Capture the cell that displays the provided text and extract its [x, y] central coordinate. 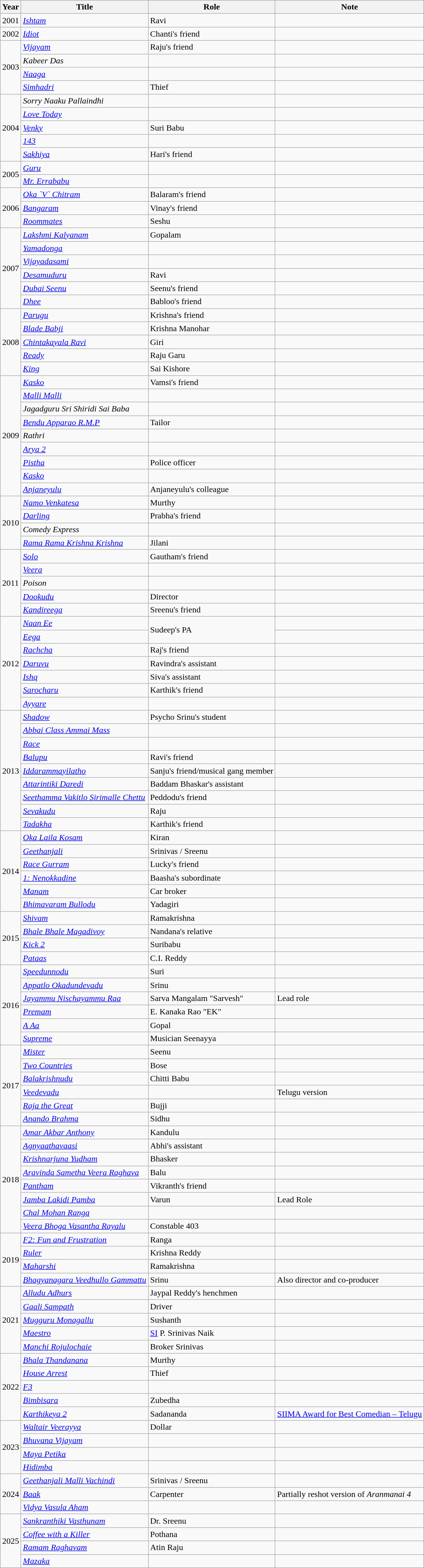
2024 [11, 1494]
Baddam Bhaskar's assistant [212, 784]
Dhee [85, 302]
Maya Petika [85, 1454]
2013 [11, 771]
Kandulu [212, 1132]
Mazaka [85, 1561]
Namo Venkatesa [85, 503]
Mr. Errababu [85, 181]
Ravi's friend [212, 757]
SIIMA Award for Best Comedian – Telugu [349, 1413]
Dollar [212, 1427]
2009 [11, 436]
Sakhiya [85, 154]
A Aa [85, 1025]
Rama Rama Krishna Krishna [85, 543]
Lucky's friend [212, 864]
Bhasker [212, 1159]
Malli Malli [85, 396]
Maestro [85, 1333]
2012 [11, 663]
Bhale Bhale Magadivoy [85, 931]
Speedunnodu [85, 971]
Balakrishnudu [85, 1079]
143 [85, 141]
Attarintiki Daredi [85, 784]
Bendu Apparao R.M.P [85, 422]
Rachcha [85, 650]
Ruler [85, 1253]
Role [212, 7]
Arya 2 [85, 449]
Lead Role [349, 1199]
Mister [85, 1052]
2007 [11, 268]
Manam [85, 891]
Darling [85, 516]
Mugguru Monagallu [85, 1320]
Siva's assistant [212, 677]
Lead role [349, 998]
2015 [11, 938]
F3 [85, 1387]
Krishna Reddy [212, 1253]
Hidimba [85, 1467]
Seethamma Vakitlo Sirimalle Chettu [85, 797]
Broker Srinivas [212, 1347]
Sai Kishore [212, 369]
Pantham [85, 1186]
Babloo's friend [212, 302]
Love Today [85, 114]
Kandireega [85, 610]
Krishnarjuna Yudham [85, 1159]
Abbai Class Ammai Mass [85, 730]
Shadow [85, 717]
Parugu [85, 315]
Sudeep's PA [212, 630]
Raju Garu [212, 355]
Pothana [212, 1534]
Sidhu [212, 1119]
C.I. Reddy [212, 958]
Tailor [212, 422]
Jayammu Nischayammu Raa [85, 998]
Sreenu's friend [212, 610]
Simhadri [85, 87]
Solo [85, 556]
Gautham's friend [212, 556]
Prabha's friend [212, 516]
2006 [11, 208]
Roommates [85, 221]
Zubedha [212, 1400]
Two Countries [85, 1065]
Coffee with a Killer [85, 1534]
2002 [11, 34]
Bhagyanagara Veedhullo Gammattu [85, 1280]
Varun [212, 1199]
Premam [85, 1012]
Ishtam [85, 20]
Carpenter [212, 1494]
Geethanjali Malli Vachindi [85, 1481]
Dr. Sreenu [212, 1521]
Venky [85, 127]
Seenu [212, 1052]
Sevakudu [85, 811]
Ranga [212, 1239]
1: Nenokkadine [85, 878]
Pataas [85, 958]
Vinay's friend [212, 208]
Krishna's friend [212, 315]
Jaypal Reddy's henchmen [212, 1293]
2001 [11, 20]
Tadakha [85, 824]
Shivam [85, 918]
Veera Bhoga Vasantha Rayalu [85, 1226]
Bimbisara [85, 1400]
Lakshmi Kalyanam [85, 235]
Alludu Adhurs [85, 1293]
2025 [11, 1541]
Yadagiri [212, 905]
Kick 2 [85, 945]
Raju's friend [212, 47]
Suri [212, 971]
Telugu version [349, 1092]
Police officer [212, 462]
Sanju's friend/musical gang member [212, 770]
Ishq [85, 677]
Sadananda [212, 1413]
Manchi Rojulochaie [85, 1347]
Vikranth's friend [212, 1186]
Kabeer Das [85, 61]
Appatlo Okadundevadu [85, 985]
Naaga [85, 74]
Bangaram [85, 208]
Vidya Vasula Aham [85, 1507]
Peddodu's friend [212, 797]
Ayyare [85, 704]
Balupu [85, 757]
Vijayam [85, 47]
Driver [212, 1306]
Balu [212, 1172]
Dubai Seenu [85, 288]
Iddarammayilatho [85, 770]
2014 [11, 871]
2021 [11, 1320]
Seenu's friend [212, 288]
Rathri [85, 436]
Comedy Express [85, 529]
Blade Babji [85, 328]
Krishna Manohar [212, 328]
Abhi's assistant [212, 1146]
Eega [85, 637]
Agnyaathavaasi [85, 1146]
Sushanth [212, 1320]
Chal Mohan Ranga [85, 1213]
Psycho Srinu's student [212, 717]
2019 [11, 1259]
2008 [11, 342]
Veedevadu [85, 1092]
Oka Laila Kosam [85, 838]
Partially reshot version of Aranmanai 4 [349, 1494]
Jamba Lakidi Pamba [85, 1199]
Title [85, 7]
Sorry Naaku Pallaindhi [85, 101]
Sankranthiki Vasthunam [85, 1521]
Desamuduru [85, 275]
Musician Seenayya [212, 1039]
Maharshi [85, 1266]
Aravinda Sametha Veera Raghava [85, 1172]
Atin Raju [212, 1548]
Gaali Sampath [85, 1306]
Amar Akbar Anthony [85, 1132]
2011 [11, 583]
Raju [212, 811]
Anando Brahma [85, 1119]
Seshu [212, 221]
Anjaneyulu's colleague [212, 489]
Bujji [212, 1106]
Raj's friend [212, 650]
Baak [85, 1494]
2023 [11, 1447]
Jilani [212, 543]
Gopalam [212, 235]
Geethanjali [85, 851]
Hari's friend [212, 154]
Anjaneyulu [85, 489]
Bhala Thandanana [85, 1360]
Ravindra's assistant [212, 663]
Gopal [212, 1025]
Poison [85, 583]
Bose [212, 1065]
Daruvu [85, 663]
Kiran [212, 838]
Chanti's friend [212, 34]
Car broker [212, 891]
Year [11, 7]
2017 [11, 1085]
2003 [11, 67]
House Arrest [85, 1373]
Supreme [85, 1039]
Bhimavaram Bullodu [85, 905]
Ramam Raghavam [85, 1548]
King [85, 369]
Dookudu [85, 597]
2005 [11, 175]
2018 [11, 1179]
2022 [11, 1387]
Idiot [85, 34]
Naan Ee [85, 623]
Vamsi's friend [212, 382]
Pistha [85, 462]
Balaram's friend [212, 195]
Suribabu [212, 945]
Sarocharu [85, 690]
Race [85, 744]
Yamadonga [85, 248]
Also director and co-producer [349, 1280]
Chintakayala Ravi [85, 342]
Race Gurram [85, 864]
F2: Fun and Frustration [85, 1239]
E. Kanaka Rao "EK" [212, 1012]
SI P. Srinivas Naik [212, 1333]
Nandana's relative [212, 931]
Oka `V` Chitram [85, 195]
Chitti Babu [212, 1079]
Sarva Mangalam "Sarvesh" [212, 998]
2004 [11, 127]
Baasha's subordinate [212, 878]
2010 [11, 523]
Waltair Veerayya [85, 1427]
2016 [11, 1005]
Note [349, 7]
Constable 403 [212, 1226]
Jagadguru Sri Shiridi Sai Baba [85, 409]
Suri Babu [212, 127]
Giri [212, 342]
Vijayadasami [85, 262]
Bhuvana Vijayam [85, 1440]
Ready [85, 355]
Raja the Great [85, 1106]
Veera [85, 569]
Guru [85, 168]
Director [212, 597]
Karthikeya 2 [85, 1413]
